Capture the cell that displays the provided text and extract its [X, Y] central coordinate. 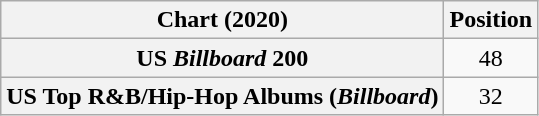
US Top R&B/Hip-Hop Albums (Billboard) [222, 96]
Position [491, 20]
32 [491, 96]
48 [491, 58]
Chart (2020) [222, 20]
US Billboard 200 [222, 58]
